Scan for the cell matching the given text and deliver its [X, Y] coordinate at center. 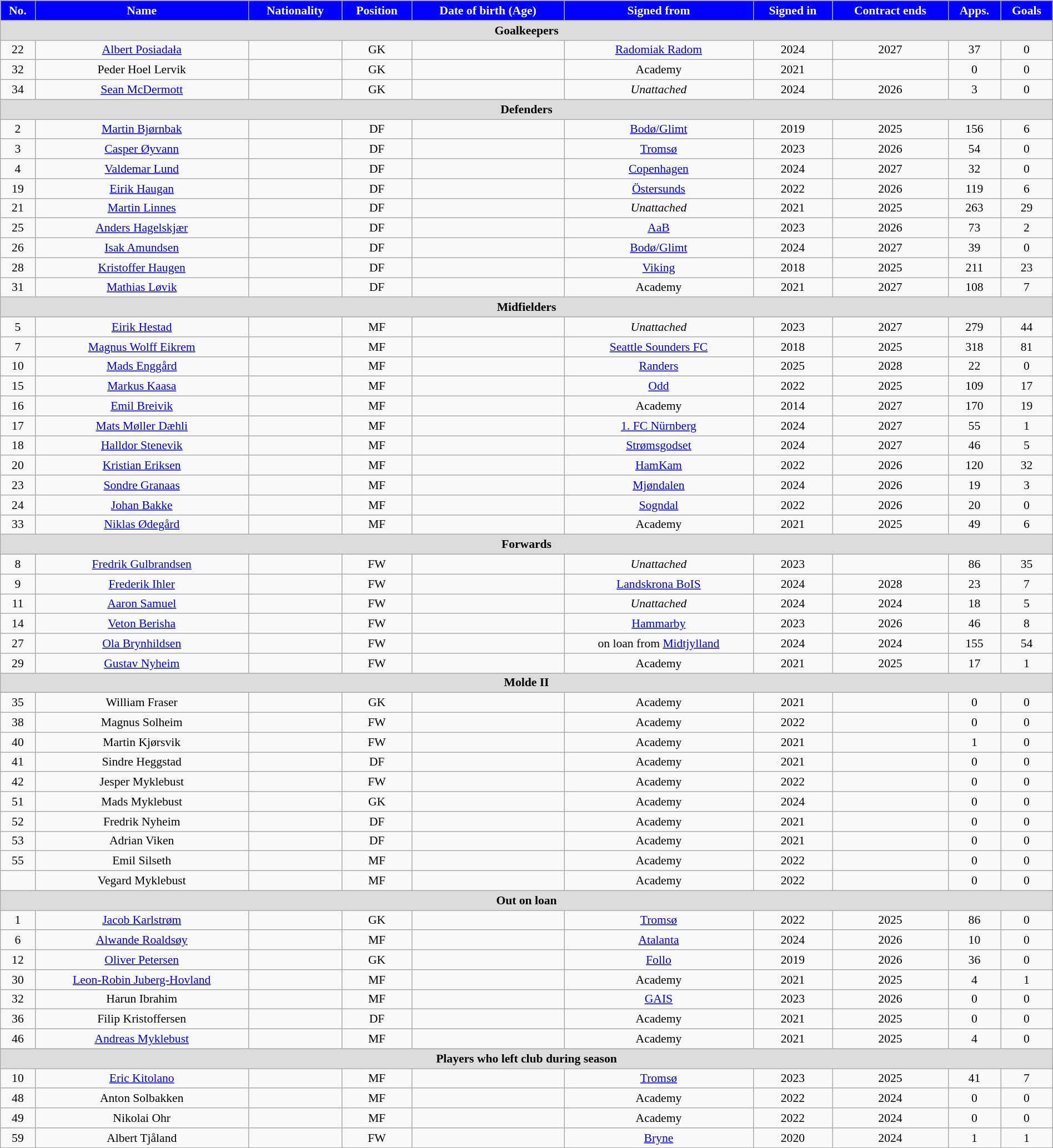
Albert Tjåland [142, 1138]
33 [18, 525]
Albert Posiadała [142, 50]
Andreas Myklebust [142, 1039]
Valdemar Lund [142, 169]
Jacob Karlstrøm [142, 920]
40 [18, 742]
156 [974, 129]
Martin Linnes [142, 208]
Signed in [793, 11]
Frederik Ihler [142, 584]
52 [18, 822]
Emil Breivik [142, 406]
Signed from [659, 11]
GAIS [659, 999]
14 [18, 624]
1. FC Nürnberg [659, 426]
Out on loan [526, 900]
Radomiak Radom [659, 50]
Seattle Sounders FC [659, 347]
Mathias Løvik [142, 288]
28 [18, 268]
Sogndal [659, 505]
Nikolai Ohr [142, 1118]
Magnus Wolff Eikrem [142, 347]
Isak Amundsen [142, 248]
25 [18, 228]
Forwards [526, 545]
William Fraser [142, 703]
Oliver Petersen [142, 960]
Eirik Hestad [142, 327]
Eric Kitolano [142, 1079]
Date of birth (Age) [488, 11]
11 [18, 604]
Veton Berisha [142, 624]
Goalkeepers [526, 31]
12 [18, 960]
Kristian Eriksen [142, 466]
Casper Øyvann [142, 149]
34 [18, 90]
279 [974, 327]
Molde II [526, 683]
16 [18, 406]
30 [18, 980]
Landskrona BoIS [659, 584]
59 [18, 1138]
Adrian Viken [142, 841]
Players who left club during season [526, 1059]
73 [974, 228]
Peder Hoel Lervik [142, 70]
263 [974, 208]
Niklas Ødegård [142, 525]
Alwande Roaldsøy [142, 940]
Vegard Myklebust [142, 881]
Atalanta [659, 940]
38 [18, 723]
24 [18, 505]
42 [18, 782]
120 [974, 466]
on loan from Midtjylland [659, 643]
Filip Kristoffersen [142, 1019]
48 [18, 1099]
27 [18, 643]
119 [974, 189]
Leon-Robin Juberg-Hovland [142, 980]
9 [18, 584]
109 [974, 386]
Sondre Granaas [142, 485]
21 [18, 208]
26 [18, 248]
Fredrik Nyheim [142, 822]
170 [974, 406]
51 [18, 802]
Ola Brynhildsen [142, 643]
No. [18, 11]
Contract ends [890, 11]
155 [974, 643]
Mats Møller Dæhli [142, 426]
Randers [659, 366]
15 [18, 386]
Goals [1027, 11]
39 [974, 248]
Defenders [526, 109]
Martin Bjørnbak [142, 129]
Viking [659, 268]
2014 [793, 406]
211 [974, 268]
Strømsgodset [659, 446]
31 [18, 288]
Follo [659, 960]
Copenhagen [659, 169]
Anton Solbakken [142, 1099]
Nationality [295, 11]
Odd [659, 386]
HamKam [659, 466]
Martin Kjørsvik [142, 742]
Halldor Stenevik [142, 446]
Position [377, 11]
Bryne [659, 1138]
Mjøndalen [659, 485]
Magnus Solheim [142, 723]
44 [1027, 327]
Hammarby [659, 624]
Anders Hagelskjær [142, 228]
Apps. [974, 11]
53 [18, 841]
Sean McDermott [142, 90]
108 [974, 288]
2020 [793, 1138]
Harun Ibrahim [142, 999]
Fredrik Gulbrandsen [142, 565]
Emil Silseth [142, 861]
Name [142, 11]
Mads Myklebust [142, 802]
Midfielders [526, 308]
Gustav Nyheim [142, 663]
Östersunds [659, 189]
AaB [659, 228]
Kristoffer Haugen [142, 268]
Eirik Haugan [142, 189]
Johan Bakke [142, 505]
Mads Enggård [142, 366]
81 [1027, 347]
318 [974, 347]
Sindre Heggstad [142, 762]
37 [974, 50]
Aaron Samuel [142, 604]
Jesper Myklebust [142, 782]
Markus Kaasa [142, 386]
